Return the (X, Y) coordinate for the center point of the cell that contains the specified text.  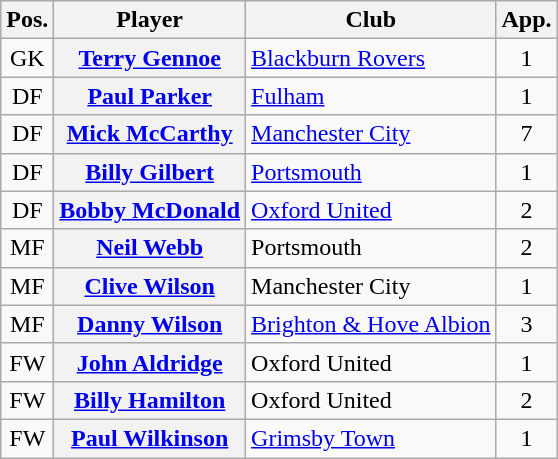
Brighton & Hove Albion (371, 324)
7 (526, 134)
Neil Webb (150, 248)
Billy Hamilton (150, 400)
Club (371, 20)
Pos. (28, 20)
John Aldridge (150, 362)
Fulham (371, 96)
Bobby McDonald (150, 210)
GK (28, 58)
Paul Wilkinson (150, 438)
Billy Gilbert (150, 172)
Paul Parker (150, 96)
Terry Gennoe (150, 58)
Grimsby Town (371, 438)
3 (526, 324)
Danny Wilson (150, 324)
Blackburn Rovers (371, 58)
Mick McCarthy (150, 134)
Player (150, 20)
Clive Wilson (150, 286)
App. (526, 20)
